Scan for the cell matching the given text and deliver its [x, y] coordinate at center. 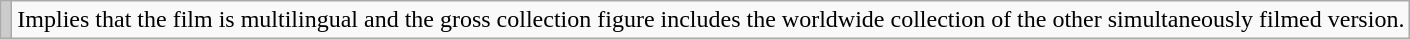
Implies that the film is multilingual and the gross collection figure includes the worldwide collection of the other simultaneously filmed version. [711, 20]
